Determine the [X, Y] coordinate at the center of the cell enclosing the given text.  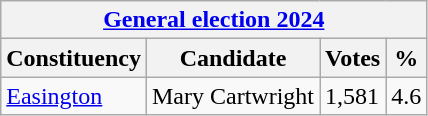
4.6 [406, 96]
General election 2024 [214, 20]
Candidate [232, 58]
Mary Cartwright [232, 96]
1,581 [353, 96]
Constituency [74, 58]
% [406, 58]
Easington [74, 96]
Votes [353, 58]
